Provide the (x, y) coordinate of the cell's center where the given text is located.  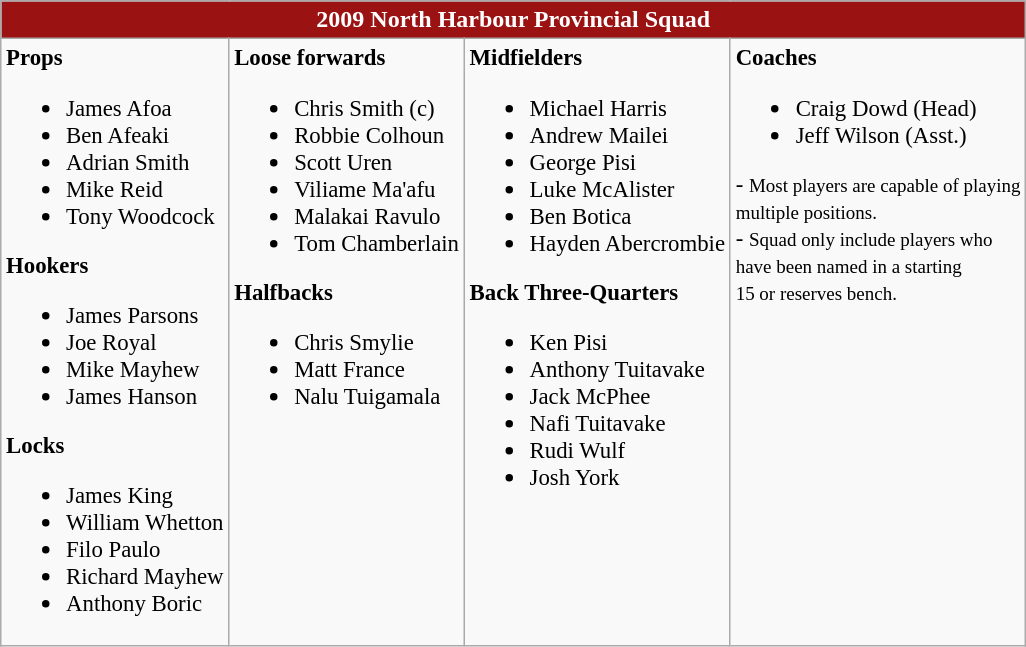
2009 North Harbour Provincial Squad (514, 20)
Loose forwardsChris Smith (c)Robbie ColhounScott UrenViliame Ma'afuMalakai RavuloTom ChamberlainHalfbacksChris SmylieMatt FranceNalu Tuigamala (346, 342)
